Scan for the cell matching the given text and deliver its (X, Y) coordinate at center. 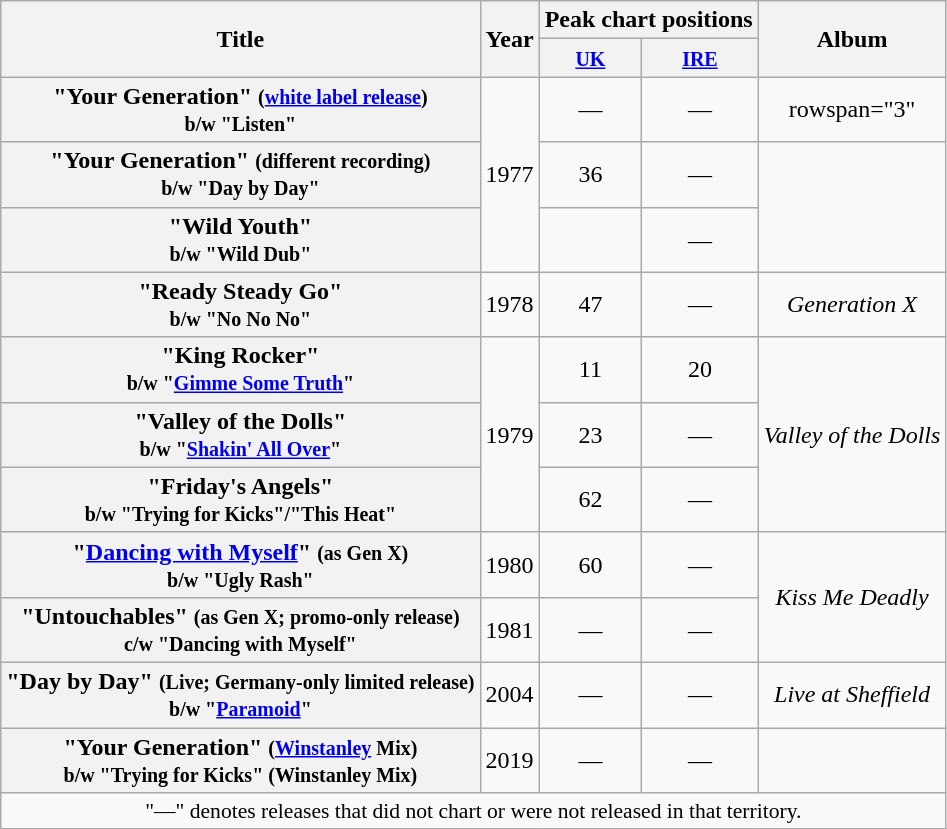
1977 (510, 174)
"Day by Day" (Live; Germany-only limited release)b/w "Paramoid" (240, 694)
36 (590, 174)
"Dancing with Myself" (as Gen X)b/w "Ugly Rash" (240, 564)
1981 (510, 630)
62 (590, 500)
Generation X (852, 304)
60 (590, 564)
"—" denotes releases that did not chart or were not released in that territory. (474, 811)
2019 (510, 760)
Kiss Me Deadly (852, 597)
"King Rocker"b/w "Gimme Some Truth" (240, 370)
"Valley of the Dolls"b/w "Shakin' All Over" (240, 434)
23 (590, 434)
Year (510, 39)
Valley of the Dolls (852, 434)
20 (700, 370)
"Ready Steady Go"b/w "No No No" (240, 304)
"Friday's Angels"b/w "Trying for Kicks"/"This Heat" (240, 500)
11 (590, 370)
"Wild Youth"b/w "Wild Dub" (240, 240)
"Your Generation" (Winstanley Mix)b/w "Trying for Kicks" (Winstanley Mix) (240, 760)
Peak chart positions (648, 20)
"Untouchables" (as Gen X; promo-only release)c/w "Dancing with Myself" (240, 630)
rowspan="3" (852, 110)
"Your Generation" (white label release)b/w "Listen" (240, 110)
UK (590, 58)
1979 (510, 434)
IRE (700, 58)
2004 (510, 694)
1980 (510, 564)
Title (240, 39)
Album (852, 39)
47 (590, 304)
1978 (510, 304)
Live at Sheffield (852, 694)
"Your Generation" (different recording)b/w "Day by Day" (240, 174)
